Identify which cell holds the provided text, then report its (x, y) central coordinate. 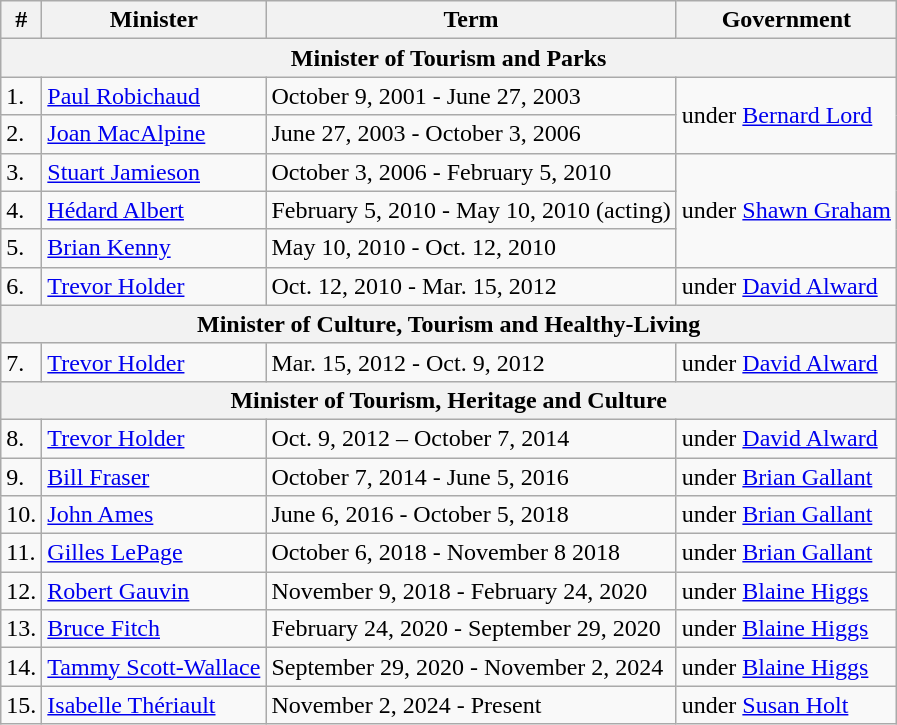
12. (22, 591)
under Shawn Graham (786, 210)
13. (22, 629)
October 6, 2018 - November 8 2018 (471, 553)
October 7, 2014 - June 5, 2016 (471, 477)
John Ames (154, 515)
Stuart Jamieson (154, 172)
February 5, 2010 - May 10, 2010 (acting) (471, 210)
15. (22, 705)
5. (22, 248)
Minister of Tourism and Parks (449, 58)
Minister of Culture, Tourism and Healthy-Living (449, 324)
1. (22, 96)
February 24, 2020 - September 29, 2020 (471, 629)
Joan MacAlpine (154, 134)
November 2, 2024 - Present (471, 705)
# (22, 20)
Tammy Scott-Wallace (154, 667)
Government (786, 20)
Paul Robichaud (154, 96)
Isabelle Thériault (154, 705)
Brian Kenny (154, 248)
Minister (154, 20)
Mar. 15, 2012 - Oct. 9, 2012 (471, 362)
Term (471, 20)
May 10, 2010 - Oct. 12, 2010 (471, 248)
Bill Fraser (154, 477)
10. (22, 515)
11. (22, 553)
Hédard Albert (154, 210)
under Susan Holt (786, 705)
Robert Gauvin (154, 591)
7. (22, 362)
6. (22, 286)
2. (22, 134)
June 6, 2016 - October 5, 2018 (471, 515)
Oct. 9, 2012 – October 7, 2014 (471, 438)
under Bernard Lord (786, 115)
Oct. 12, 2010 - Mar. 15, 2012 (471, 286)
8. (22, 438)
Bruce Fitch (154, 629)
October 9, 2001 - June 27, 2003 (471, 96)
October 3, 2006 - February 5, 2010 (471, 172)
4. (22, 210)
November 9, 2018 - February 24, 2020 (471, 591)
14. (22, 667)
June 27, 2003 - October 3, 2006 (471, 134)
3. (22, 172)
9. (22, 477)
September 29, 2020 - November 2, 2024 (471, 667)
Minister of Tourism, Heritage and Culture (449, 400)
Gilles LePage (154, 553)
